From the cell containing the given text, extract its center point as [X, Y] coordinate. 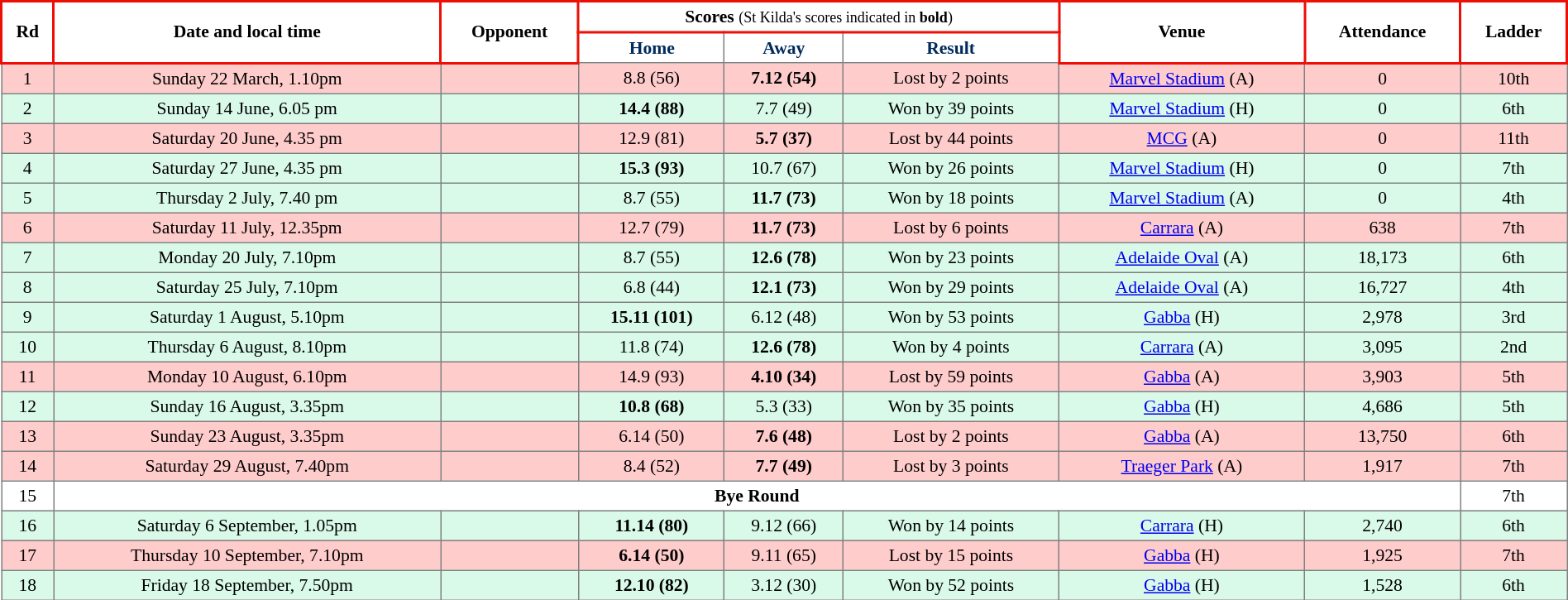
4.10 (34) [784, 376]
11.8 (74) [652, 346]
2 [28, 108]
6 [28, 227]
Sunday 23 August, 3.35pm [247, 435]
11.14 (80) [652, 525]
Won by 23 points [951, 257]
Won by 35 points [951, 406]
Home [652, 48]
Won by 18 points [951, 197]
15.11 (101) [652, 316]
12.7 (79) [652, 227]
Lost by 59 points [951, 376]
11 [28, 376]
10th [1513, 78]
Won by 29 points [951, 286]
16,727 [1382, 286]
9.12 (66) [784, 525]
8 [28, 286]
1,925 [1382, 554]
Sunday 16 August, 3.35pm [247, 406]
15 [28, 495]
14 [28, 465]
17 [28, 554]
Scores (St Kilda's scores indicated in bold) [819, 17]
1,528 [1382, 584]
10.8 (68) [652, 406]
13,750 [1382, 435]
Won by 53 points [951, 316]
Thursday 2 July, 7.40 pm [247, 197]
8.4 (52) [652, 465]
Away [784, 48]
9 [28, 316]
Saturday 29 August, 7.40pm [247, 465]
2nd [1513, 346]
638 [1382, 227]
Sunday 14 June, 6.05 pm [247, 108]
Lost by 15 points [951, 554]
MCG (A) [1181, 137]
10.7 (67) [784, 167]
Saturday 27 June, 4.35 pm [247, 167]
Lost by 3 points [951, 465]
Sunday 22 March, 1.10pm [247, 78]
14.9 (93) [652, 376]
Result [951, 48]
Saturday 1 August, 5.10pm [247, 316]
7.6 (48) [784, 435]
2,978 [1382, 316]
1 [28, 78]
Won by 4 points [951, 346]
6.8 (44) [652, 286]
Won by 26 points [951, 167]
Bye Round [758, 495]
12.9 (81) [652, 137]
11th [1513, 137]
Saturday 20 June, 4.35 pm [247, 137]
3rd [1513, 316]
6.12 (48) [784, 316]
3,903 [1382, 376]
18 [28, 584]
Opponent [509, 32]
15.3 (93) [652, 167]
Saturday 25 July, 7.10pm [247, 286]
Date and local time [247, 32]
Friday 18 September, 7.50pm [247, 584]
5.7 (37) [784, 137]
Attendance [1382, 32]
1,917 [1382, 465]
Lost by 44 points [951, 137]
5 [28, 197]
Rd [28, 32]
12.10 (82) [652, 584]
13 [28, 435]
16 [28, 525]
10 [28, 346]
5.3 (33) [784, 406]
Won by 52 points [951, 584]
Lost by 6 points [951, 227]
Won by 39 points [951, 108]
Carrara (H) [1181, 525]
Venue [1181, 32]
Thursday 10 September, 7.10pm [247, 554]
7.12 (54) [784, 78]
18,173 [1382, 257]
12 [28, 406]
Traeger Park (A) [1181, 465]
Thursday 6 August, 8.10pm [247, 346]
Monday 20 July, 7.10pm [247, 257]
3,095 [1382, 346]
4,686 [1382, 406]
3 [28, 137]
Won by 14 points [951, 525]
9.11 (65) [784, 554]
8.8 (56) [652, 78]
2,740 [1382, 525]
Saturday 11 July, 12.35pm [247, 227]
Saturday 6 September, 1.05pm [247, 525]
4 [28, 167]
Monday 10 August, 6.10pm [247, 376]
12.1 (73) [784, 286]
3.12 (30) [784, 584]
14.4 (88) [652, 108]
Ladder [1513, 32]
7 [28, 257]
